Return the [x, y] coordinate for the center point of the cell that contains the specified text.  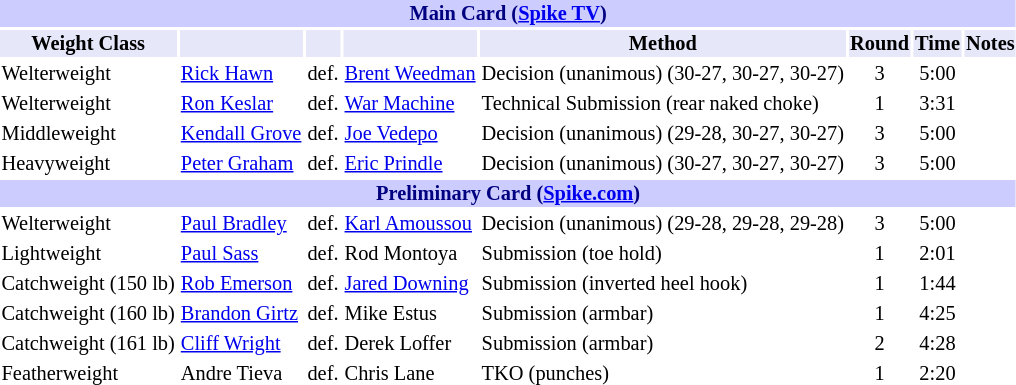
4:28 [938, 344]
Derek Loffer [410, 344]
Heavyweight [88, 164]
Ron Keslar [241, 104]
Rick Hawn [241, 74]
Catchweight (150 lb) [88, 284]
Brent Weedman [410, 74]
Lightweight [88, 254]
Rob Emerson [241, 284]
2:01 [938, 254]
Jared Downing [410, 284]
Paul Sass [241, 254]
Notes [990, 44]
Joe Vedepo [410, 134]
Submission (toe hold) [662, 254]
Decision (unanimous) (29-28, 29-28, 29-28) [662, 224]
Cliff Wright [241, 344]
Method [662, 44]
Technical Submission (rear naked choke) [662, 104]
Eric Prindle [410, 164]
1:44 [938, 284]
Brandon Girtz [241, 314]
War Machine [410, 104]
4:25 [938, 314]
Middleweight [88, 134]
Karl Amoussou [410, 224]
Submission (inverted heel hook) [662, 284]
Mike Estus [410, 314]
Weight Class [88, 44]
Peter Graham [241, 164]
Kendall Grove [241, 134]
Catchweight (161 lb) [88, 344]
2 [880, 344]
Paul Bradley [241, 224]
Decision (unanimous) (29-28, 30-27, 30-27) [662, 134]
Round [880, 44]
Main Card (Spike TV) [508, 14]
Catchweight (160 lb) [88, 314]
3:31 [938, 104]
Preliminary Card (Spike.com) [508, 194]
Time [938, 44]
Rod Montoya [410, 254]
